Determine the (x, y) coordinate at the center of the cell enclosing the given text.  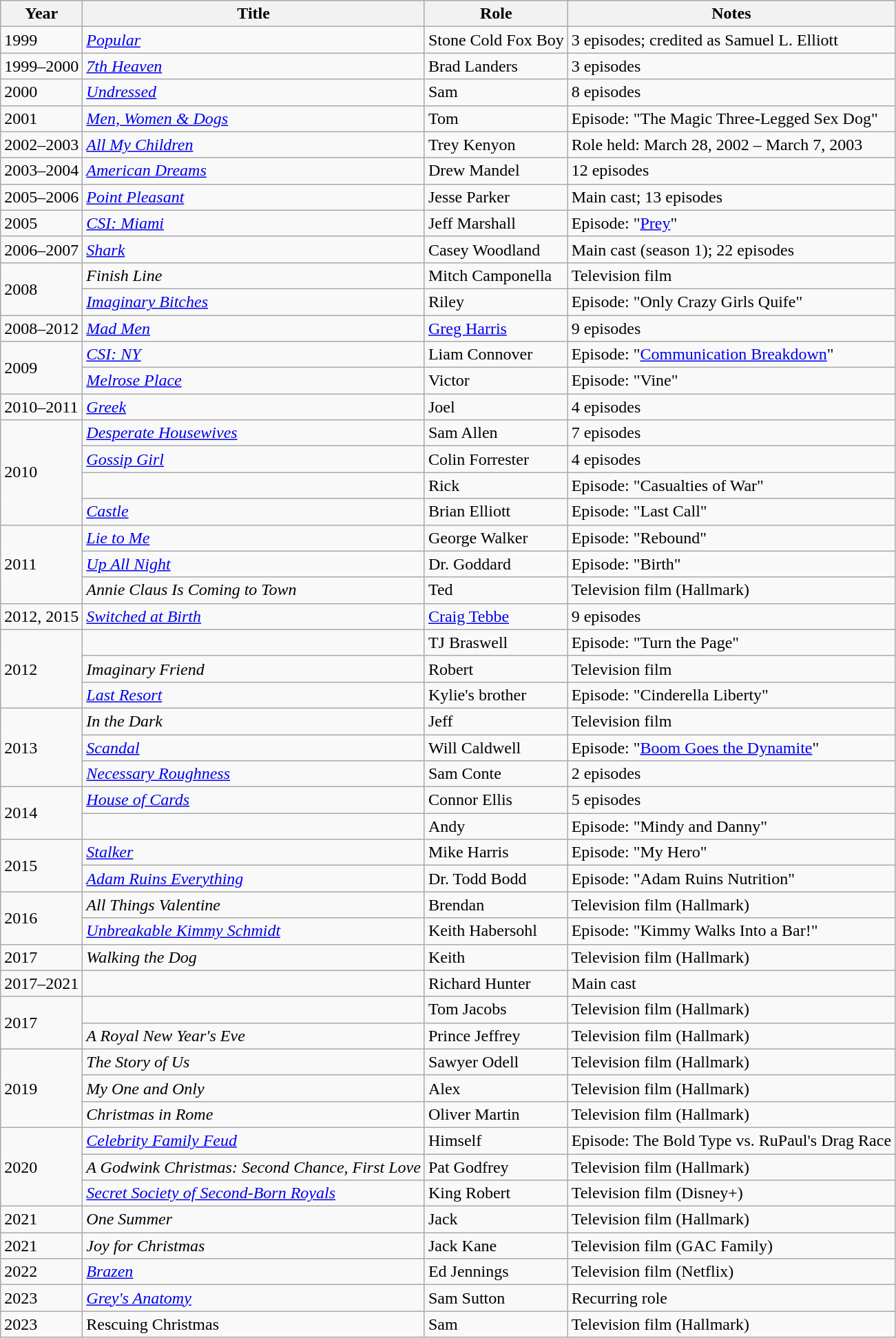
Sawyer Odell (496, 1062)
Colin Forrester (496, 459)
Grey's Anatomy (253, 1298)
Episode: "Boom Goes the Dynamite" (731, 747)
Episode: "Communication Breakdown" (731, 355)
7 episodes (731, 433)
Joel (496, 407)
American Dreams (253, 171)
Brendan (496, 905)
Dr. Goddard (496, 564)
Episode: "The Magic Three-Legged Sex Dog" (731, 118)
Melrose Place (253, 381)
Keith Habersohl (496, 931)
Celebrity Family Feud (253, 1140)
Sam Allen (496, 433)
TJ Braswell (496, 642)
Sam Conte (496, 774)
Himself (496, 1140)
1999 (41, 40)
Ed Jennings (496, 1272)
Brian Elliott (496, 512)
Joy for Christmas (253, 1246)
2022 (41, 1272)
3 episodes; credited as Samuel L. Elliott (731, 40)
Role held: March 28, 2002 – March 7, 2003 (731, 145)
Men, Women & Dogs (253, 118)
Popular (253, 40)
Sam Sutton (496, 1298)
Greg Harris (496, 328)
2015 (41, 866)
2000 (41, 92)
CSI: Miami (253, 223)
Rescuing Christmas (253, 1324)
Brad Landers (496, 66)
2010–2011 (41, 407)
Greek (253, 407)
2008 (41, 289)
Connor Ellis (496, 800)
2011 (41, 564)
Mad Men (253, 328)
Scandal (253, 747)
A Royal New Year's Eve (253, 1036)
Unbreakable Kimmy Schmidt (253, 931)
George Walker (496, 538)
Stone Cold Fox Boy (496, 40)
Christmas in Rome (253, 1114)
Necessary Roughness (253, 774)
A Godwink Christmas: Second Chance, First Love (253, 1167)
Notes (731, 14)
Robert (496, 669)
Imaginary Bitches (253, 302)
Kylie's brother (496, 695)
Year (41, 14)
2016 (41, 918)
Riley (496, 302)
2009 (41, 368)
The Story of Us (253, 1062)
Television film (GAC Family) (731, 1246)
Episode: "Kimmy Walks Into a Bar!" (731, 931)
Episode: "Only Crazy Girls Quife" (731, 302)
2006–2007 (41, 249)
CSI: NY (253, 355)
7th Heaven (253, 66)
2014 (41, 813)
2005 (41, 223)
Main cast; 13 episodes (731, 197)
Secret Society of Second-Born Royals (253, 1193)
2012 (41, 669)
2008–2012 (41, 328)
Desperate Housewives (253, 433)
Shark (253, 249)
Trey Kenyon (496, 145)
Gossip Girl (253, 459)
Television film (Disney+) (731, 1193)
Role (496, 14)
Episode: "Casualties of War" (731, 485)
Episode: The Bold Type vs. RuPaul's Drag Race (731, 1140)
Episode: "Rebound" (731, 538)
Alex (496, 1088)
3 episodes (731, 66)
Walking the Dog (253, 957)
Liam Connover (496, 355)
My One and Only (253, 1088)
2001 (41, 118)
Dr. Todd Bodd (496, 879)
Title (253, 14)
Mitch Camponella (496, 275)
Stalker (253, 853)
Episode: "Birth" (731, 564)
2003–2004 (41, 171)
Prince Jeffrey (496, 1036)
Richard Hunter (496, 983)
2012, 2015 (41, 616)
Point Pleasant (253, 197)
12 episodes (731, 171)
Andy (496, 826)
Pat Godfrey (496, 1167)
Imaginary Friend (253, 669)
Oliver Martin (496, 1114)
Jeff Marshall (496, 223)
Tom (496, 118)
Episode: "Prey" (731, 223)
2005–2006 (41, 197)
All My Children (253, 145)
Jesse Parker (496, 197)
Keith (496, 957)
Mike Harris (496, 853)
2017–2021 (41, 983)
In the Dark (253, 721)
Lie to Me (253, 538)
King Robert (496, 1193)
All Things Valentine (253, 905)
Will Caldwell (496, 747)
Craig Tebbe (496, 616)
Ted (496, 590)
House of Cards (253, 800)
Episode: "Turn the Page" (731, 642)
Last Resort (253, 695)
Undressed (253, 92)
Recurring role (731, 1298)
Jack Kane (496, 1246)
Episode: "Cinderella Liberty" (731, 695)
Episode: "Vine" (731, 381)
Episode: "Adam Ruins Nutrition" (731, 879)
Rick (496, 485)
5 episodes (731, 800)
Episode: "Last Call" (731, 512)
2 episodes (731, 774)
Drew Mandel (496, 171)
2002–2003 (41, 145)
Annie Claus Is Coming to Town (253, 590)
Casey Woodland (496, 249)
Jeff (496, 721)
Tom Jacobs (496, 1010)
Main cast (season 1); 22 episodes (731, 249)
Episode: "My Hero" (731, 853)
Television film (Netflix) (731, 1272)
One Summer (253, 1220)
2013 (41, 747)
Finish Line (253, 275)
2010 (41, 472)
Adam Ruins Everything (253, 879)
8 episodes (731, 92)
Castle (253, 512)
2020 (41, 1167)
Switched at Birth (253, 616)
Up All Night (253, 564)
Victor (496, 381)
2019 (41, 1088)
Episode: "Mindy and Danny" (731, 826)
Jack (496, 1220)
Brazen (253, 1272)
1999–2000 (41, 66)
Main cast (731, 983)
